For the text-containing cell, return its midpoint in (X, Y) coordinate format. 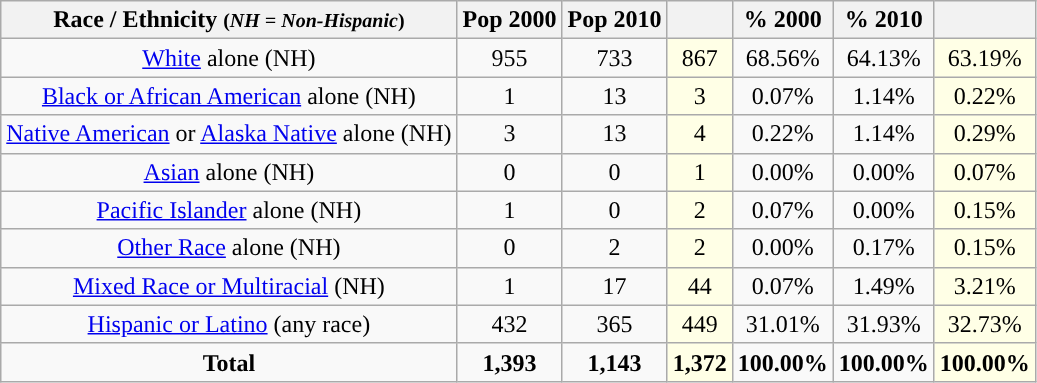
17 (614, 286)
68.56% (782, 58)
Hispanic or Latino (any race) (229, 324)
1,372 (700, 362)
% 2010 (884, 20)
Race / Ethnicity (NH = Non-Hispanic) (229, 20)
955 (510, 58)
432 (510, 324)
733 (614, 58)
449 (700, 324)
64.13% (884, 58)
% 2000 (782, 20)
Other Race alone (NH) (229, 248)
White alone (NH) (229, 58)
Native American or Alaska Native alone (NH) (229, 134)
44 (700, 286)
4 (700, 134)
867 (700, 58)
365 (614, 324)
1,143 (614, 362)
Asian alone (NH) (229, 172)
Mixed Race or Multiracial (NH) (229, 286)
31.93% (884, 324)
0.29% (984, 134)
32.73% (984, 324)
Black or African American alone (NH) (229, 96)
63.19% (984, 58)
3.21% (984, 286)
1.49% (884, 286)
Pacific Islander alone (NH) (229, 210)
Pop 2000 (510, 20)
Pop 2010 (614, 20)
31.01% (782, 324)
0.17% (884, 248)
1,393 (510, 362)
Total (229, 362)
